Output the (X, Y) coordinate of the center of the cell containing the given text.  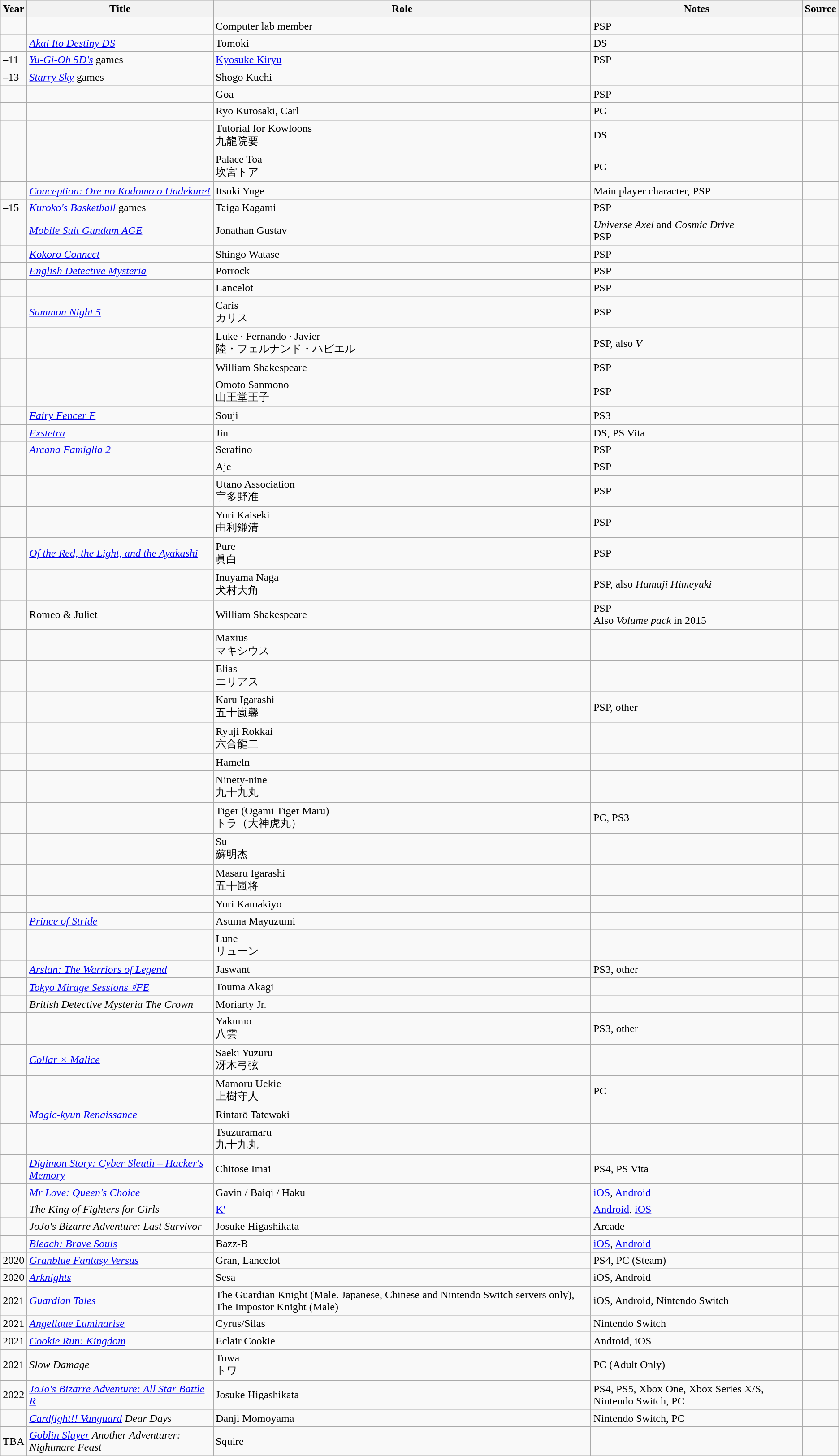
Notes (696, 9)
Slow Damage (120, 1365)
Arcana Famiglia 2 (120, 450)
Digimon Story: Cyber Sleuth – Hacker's Memory (120, 1169)
Main player character, PSP (696, 190)
PS4, PS5, Xbox One, Xbox Series X/S, Nintendo Switch, PC (696, 1395)
Goblin Slayer Another Adventurer: Nightmare Feast (120, 1441)
Eliasエリアス (402, 676)
Utano Association宇多野准 (402, 491)
Lancelot (402, 288)
Year (13, 9)
Tokyo Mirage Sessions ♯FE (120, 987)
Cardfight!! Vanguard Dear Days (120, 1418)
Nintendo Switch (696, 1324)
Tutorial for Kowloons九龍院要 (402, 135)
Luneリューン (402, 946)
Hameln (402, 762)
Tsuzuramaru 九十九丸 (402, 1139)
The Guardian Knight (Male. Japanese, Chinese and Nintendo Switch servers only), The Impostor Knight (Male) (402, 1300)
PC (Adult Only) (696, 1365)
The King of Fighters for Girls (120, 1209)
Kyosuke Kiryu (402, 60)
Gavin / Baiqi / Haku (402, 1192)
Sesa (402, 1278)
Karu Igarashi五十嵐馨 (402, 707)
Granblue Fantasy Versus (120, 1261)
PC, PS3 (696, 818)
British Detective Mysteria The Crown (120, 1004)
Goa (402, 94)
Yu-Gi-Oh 5D's games (120, 60)
Source (820, 9)
Inuyama Naga犬村大角 (402, 584)
Bazz-B (402, 1244)
Shingo Watase (402, 254)
Yuri Kaiseki由利鎌清 (402, 522)
Eclair Cookie (402, 1341)
Akai Ito Destiny DS (120, 43)
Mr Love: Queen's Choice (120, 1192)
Serafino (402, 450)
PS4, PS Vita (696, 1169)
Exstetra (120, 432)
Jaswant (402, 969)
Gran, Lancelot (402, 1261)
Computer lab member (402, 26)
JoJo's Bizarre Adventure: All Star Battle R (120, 1395)
Collar × Malice (120, 1060)
Caris カリス (402, 312)
Chitose Imai (402, 1169)
PSPAlso Volume pack in 2015 (696, 615)
–11 (13, 60)
Towaトワ (402, 1365)
Saeki Yuzuru冴木弓弦 (402, 1060)
PS4, PC (Steam) (696, 1261)
Maxiusマキシウス (402, 645)
Guardian Tales (120, 1300)
Prince of Stride (120, 921)
PSP, other (696, 707)
Fairy Fencer F (120, 415)
Palace Toa坎宮トア (402, 167)
Romeo & Juliet (120, 615)
Kokoro Connect (120, 254)
PSP, also Hamaji Himeyuki (696, 584)
Touma Akagi (402, 987)
Ryo Kurosaki, Carl (402, 111)
Starry Sky games (120, 77)
Asuma Mayuzumi (402, 921)
Yakumo八雲 (402, 1028)
Bleach: Brave Souls (120, 1244)
iOS, Android, Nintendo Switch (696, 1300)
Taiga Kagami (402, 207)
Souji (402, 415)
Mamoru Uekie上樹守人 (402, 1091)
Title (120, 9)
Aje (402, 467)
Shogo Kuchi (402, 77)
Arknights (120, 1278)
Mobile Suit Gundam AGE (120, 230)
Ryuji Rokkai六合龍二 (402, 739)
–13 (13, 77)
Omoto Sanmono山王堂王子 (402, 392)
Pure眞白 (402, 553)
Masaru Igarashi五十嵐将 (402, 880)
K' (402, 1209)
Role (402, 9)
Of the Red, the Light, and the Ayakashi (120, 553)
Universe Axel and Cosmic DrivePSP (696, 230)
2022 (13, 1395)
Yuri Kamakiyo (402, 904)
Arcade (696, 1226)
DS, PS Vita (696, 432)
Rintarō Tatewaki (402, 1115)
Itsuki Yuge (402, 190)
Jin (402, 432)
English Detective Mysteria (120, 271)
Summon Night 5 (120, 312)
Tiger (Ogami Tiger Maru)トラ（大神虎丸） (402, 818)
TBA (13, 1441)
–15 (13, 207)
Porrock (402, 271)
PS3 (696, 415)
Cookie Run: Kingdom (120, 1341)
Conception: Ore no Kodomo o Undekure! (120, 190)
Tomoki (402, 43)
Angelique Luminarise (120, 1324)
Magic-kyun Renaissance (120, 1115)
JoJo's Bizarre Adventure: Last Survivor (120, 1226)
Cyrus/Silas (402, 1324)
Jonathan Gustav (402, 230)
Su蘇明杰 (402, 849)
Moriarty Jr. (402, 1004)
Danji Momoyama (402, 1418)
Squire (402, 1441)
Arslan: The Warriors of Legend (120, 969)
PSP, also V (696, 343)
Luke · Fernando · Javier陸・フェルナンド・ハビエル (402, 343)
Ninety-nine九十九丸 (402, 786)
Nintendo Switch, PC (696, 1418)
Kuroko's Basketball games (120, 207)
